Find where the given text appears and provide that cell's center as [x, y] coordinate. 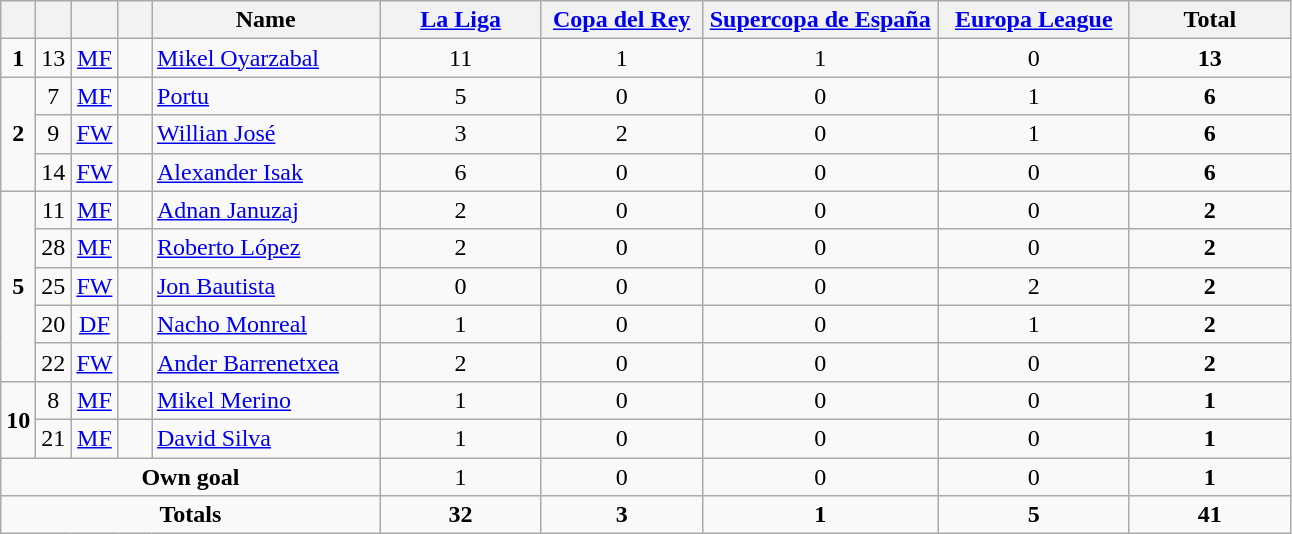
Ander Barrenetxea [266, 362]
41 [1210, 515]
Name [266, 20]
Willian José [266, 134]
Mikel Oyarzabal [266, 58]
7 [54, 96]
25 [54, 286]
David Silva [266, 438]
Supercopa de España [820, 20]
14 [54, 172]
32 [460, 515]
22 [54, 362]
Copa del Rey [622, 20]
Jon Bautista [266, 286]
Nacho Monreal [266, 324]
Mikel Merino [266, 400]
DF [94, 324]
Totals [190, 515]
10 [18, 419]
8 [54, 400]
Europa League [1034, 20]
Own goal [190, 477]
Roberto López [266, 248]
Alexander Isak [266, 172]
Total [1210, 20]
9 [54, 134]
Portu [266, 96]
20 [54, 324]
28 [54, 248]
La Liga [460, 20]
Adnan Januzaj [266, 210]
21 [54, 438]
